Capture the cell that displays the provided text and extract its [x, y] central coordinate. 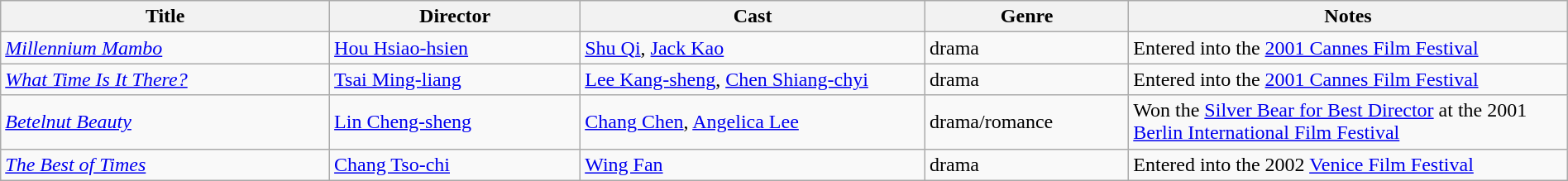
What Time Is It There? [165, 79]
Cast [753, 17]
Director [455, 17]
Wing Fan [753, 164]
Chang Tso-chi [455, 164]
Tsai Ming-liang [455, 79]
Entered into the 2002 Venice Film Festival [1348, 164]
Chang Chen, Angelica Lee [753, 122]
Title [165, 17]
The Best of Times [165, 164]
Won the Silver Bear for Best Director at the 2001 Berlin International Film Festival [1348, 122]
drama/romance [1026, 122]
Notes [1348, 17]
Shu Qi, Jack Kao [753, 48]
Betelnut Beauty [165, 122]
Hou Hsiao-hsien [455, 48]
Lee Kang-sheng, Chen Shiang-chyi [753, 79]
Millennium Mambo [165, 48]
Lin Cheng-sheng [455, 122]
Genre [1026, 17]
